Capture the cell that displays the provided text and extract its (x, y) central coordinate. 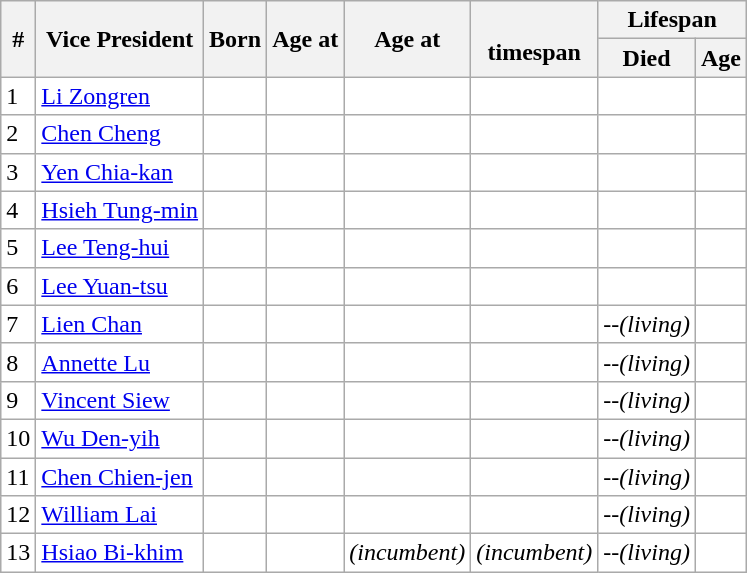
Age (720, 58)
Yen Chia-kan (120, 172)
Annette Lu (120, 362)
Hsieh Tung-min (120, 210)
10 (18, 438)
Vice President (120, 39)
Lien Chan (120, 324)
Chen Chien-jen (120, 477)
Wu Den-yih (120, 438)
Lee Yuan-tsu (120, 286)
Lee Teng-hui (120, 248)
7 (18, 324)
4 (18, 210)
1 (18, 96)
3 (18, 172)
William Lai (120, 515)
11 (18, 477)
# (18, 39)
5 (18, 248)
Died (647, 58)
12 (18, 515)
Lifespan (672, 20)
Vincent Siew (120, 400)
13 (18, 553)
Chen Cheng (120, 134)
timespan (534, 39)
2 (18, 134)
Hsiao Bi-khim (120, 553)
8 (18, 362)
Li Zongren (120, 96)
9 (18, 400)
Born (236, 39)
6 (18, 286)
